Scan for the cell matching the given text and deliver its (x, y) coordinate at center. 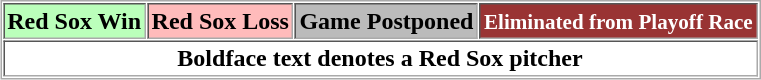
Game Postponed (386, 21)
Red Sox Loss (220, 21)
Red Sox Win (74, 21)
Eliminated from Playoff Race (618, 21)
Boldface text denotes a Red Sox pitcher (380, 58)
